Extract the (x, y) coordinate from the center of the cell holding the provided text.  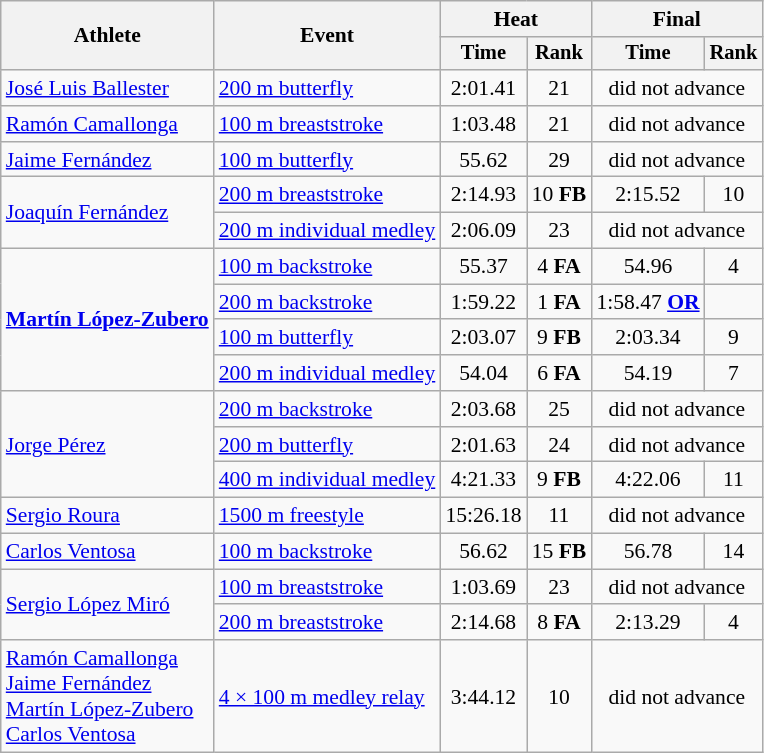
2:15.52 (648, 195)
2:14.93 (483, 195)
6 FA (560, 373)
24 (560, 445)
2:03.68 (483, 409)
54.96 (648, 267)
4:22.06 (648, 480)
2:13.29 (648, 623)
Jaime Fernández (108, 160)
Sergio López Miró (108, 604)
2:01.41 (483, 88)
54.04 (483, 373)
15:26.18 (483, 516)
Joaquín Fernández (108, 212)
14 (734, 552)
56.62 (483, 552)
Ramón Camallonga (108, 124)
54.19 (648, 373)
9 (734, 338)
1:03.48 (483, 124)
Heat (516, 19)
4 FA (560, 267)
2:01.63 (483, 445)
2:14.68 (483, 623)
1 FA (560, 302)
1:59.22 (483, 302)
4 × 100 m medley relay (328, 696)
29 (560, 160)
2:06.09 (483, 231)
1500 m freestyle (328, 516)
25 (560, 409)
José Luis Ballester (108, 88)
4:21.33 (483, 480)
2:03.07 (483, 338)
Athlete (108, 36)
Carlos Ventosa (108, 552)
Event (328, 36)
Sergio Roura (108, 516)
1:58.47 OR (648, 302)
2:03.34 (648, 338)
3:44.12 (483, 696)
400 m individual medley (328, 480)
10 FB (560, 195)
Jorge Pérez (108, 444)
Martín López-Zubero (108, 320)
56.78 (648, 552)
Final (676, 19)
1:03.69 (483, 587)
Ramón CamallongaJaime FernándezMartín López-ZuberoCarlos Ventosa (108, 696)
7 (734, 373)
15 FB (560, 552)
55.37 (483, 267)
55.62 (483, 160)
8 FA (560, 623)
